Provide the [X, Y] coordinate of the cell's center where the given text is located.  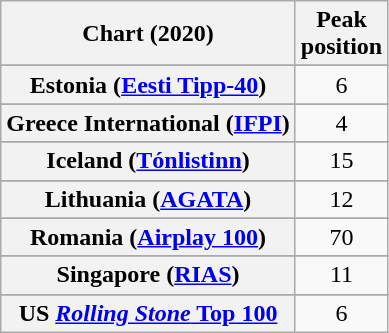
4 [341, 123]
Lithuania (AGATA) [148, 199]
Chart (2020) [148, 34]
Romania (Airplay 100) [148, 237]
Iceland (Tónlistinn) [148, 161]
12 [341, 199]
Greece International (IFPI) [148, 123]
Peakposition [341, 34]
Singapore (RIAS) [148, 275]
US Rolling Stone Top 100 [148, 313]
15 [341, 161]
Estonia (Eesti Tipp-40) [148, 85]
70 [341, 237]
11 [341, 275]
